Detect which cell encompasses the target text, then output its (X, Y) center coordinate. 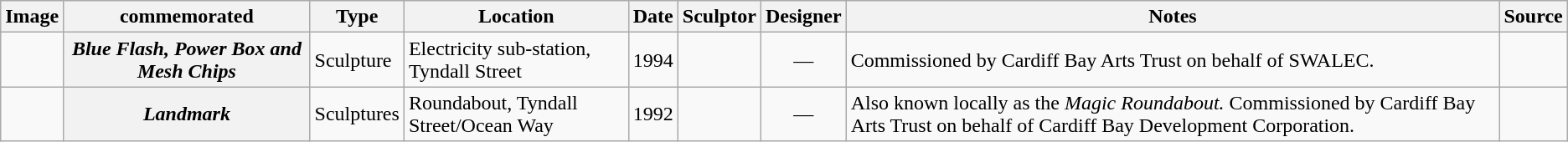
Also known locally as the Magic Roundabout. Commissioned by Cardiff Bay Arts Trust on behalf of Cardiff Bay Development Corporation. (1173, 114)
Landmark (187, 114)
Location (516, 17)
Sculptor (719, 17)
1992 (653, 114)
Sculptures (357, 114)
Electricity sub-station, Tyndall Street (516, 60)
Designer (803, 17)
Notes (1173, 17)
Commissioned by Cardiff Bay Arts Trust on behalf of SWALEC. (1173, 60)
commemorated (187, 17)
Roundabout, Tyndall Street/Ocean Way (516, 114)
Image (32, 17)
Sculpture (357, 60)
1994 (653, 60)
Date (653, 17)
Blue Flash, Power Box and Mesh Chips (187, 60)
Source (1533, 17)
Type (357, 17)
